Find where the given text appears and provide that cell's center as (X, Y) coordinate. 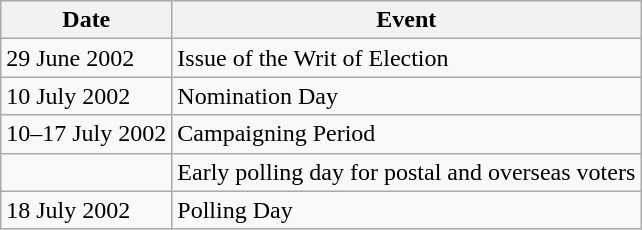
Issue of the Writ of Election (406, 58)
Campaigning Period (406, 134)
Date (86, 20)
10–17 July 2002 (86, 134)
Polling Day (406, 210)
Nomination Day (406, 96)
Event (406, 20)
10 July 2002 (86, 96)
18 July 2002 (86, 210)
Early polling day for postal and overseas voters (406, 172)
29 June 2002 (86, 58)
